Return the [x, y] coordinate for the center point of the cell that contains the specified text.  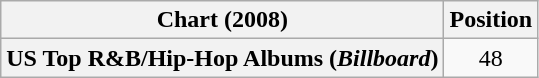
Chart (2008) [222, 20]
48 [491, 58]
Position [491, 20]
US Top R&B/Hip-Hop Albums (Billboard) [222, 58]
